For the text-containing cell, return its midpoint in (x, y) coordinate format. 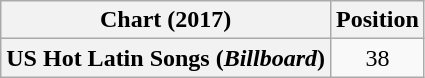
Position (378, 20)
US Hot Latin Songs (Billboard) (166, 58)
38 (378, 58)
Chart (2017) (166, 20)
